From the cell containing the given text, extract its center point as (X, Y) coordinate. 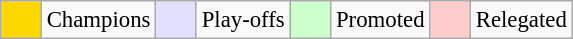
Champions (98, 20)
Relegated (521, 20)
Play-offs (243, 20)
Promoted (380, 20)
